Determine the [X, Y] coordinate at the center of the cell enclosing the given text.  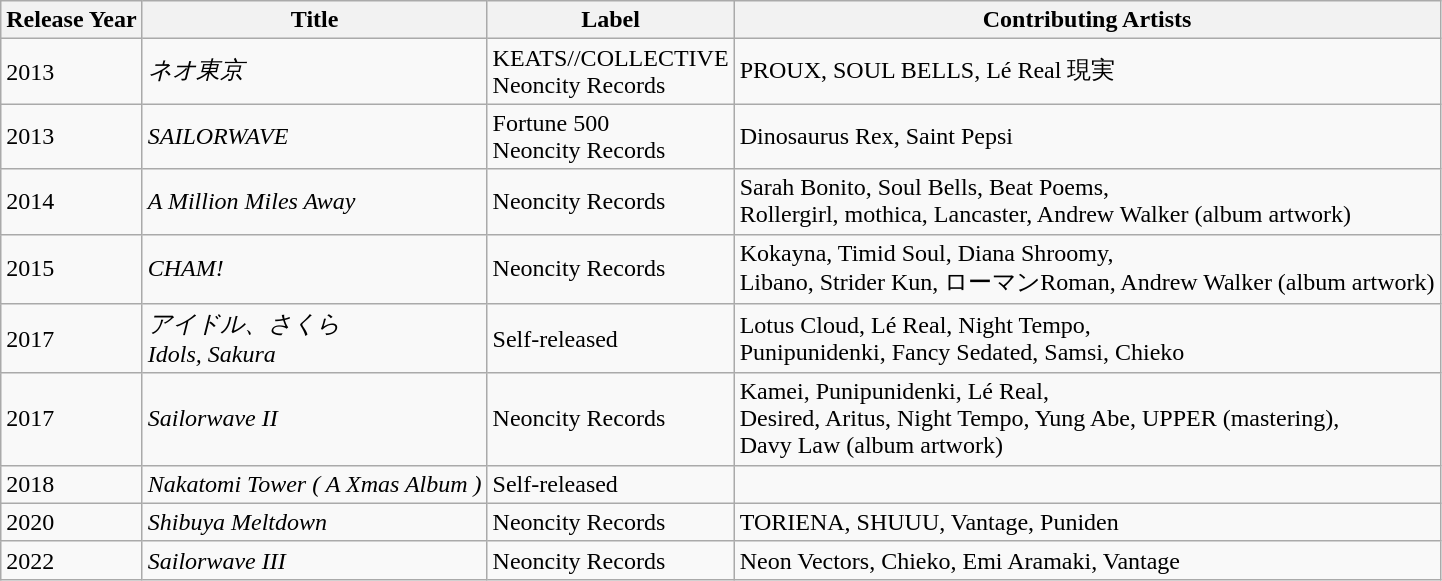
TORIENA, SHUUU, Vantage, Puniden [1087, 522]
ア​イ​ド​ル​、​さ​く​らIdols, Sakura [314, 339]
Label [610, 20]
Sailorwave III [314, 560]
KEATS//COLLECTIVENeoncity Records [610, 72]
PROUX, SOUL BELLS, Lé Real 現実 [1087, 72]
Shibuya Meltdown [314, 522]
2015 [72, 269]
Neon Vectors, Chieko, Emi Aramaki, Vantage [1087, 560]
Kamei, Punipunidenki, Lé Real,Desired, Aritus, Night Tempo, Yung Abe, UPPER (mastering),Davy Law (album artwork) [1087, 419]
Release Year [72, 20]
A Million Miles Away [314, 202]
Contributing Artists [1087, 20]
SAILORWAVE [314, 136]
ネオ東京 [314, 72]
Dinosaurus Rex, Saint Pepsi [1087, 136]
2020 [72, 522]
Fortune 500Neoncity Records [610, 136]
2018 [72, 484]
Title [314, 20]
CHAM! [314, 269]
Lotus Cloud, Lé Real, Night Tempo,Punipunidenki, Fancy Sedated, Samsi, Chieko [1087, 339]
2022 [72, 560]
2014 [72, 202]
Sarah Bonito, Soul Bells, Beat Poems,Rollergirl, mothica, Lancaster, Andrew Walker (album artwork) [1087, 202]
Kokayna, Timid Soul, Diana Shroomy,Libano, Strider Kun, ロ​ー​マ​ン​Roman, Andrew Walker (album artwork) [1087, 269]
Sailorwave II [314, 419]
Nakatomi Tower ( A Xmas Album ) [314, 484]
